Identify which cell holds the provided text, then report its (X, Y) central coordinate. 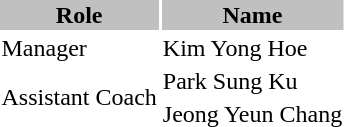
Role (79, 15)
Name (252, 15)
Manager (79, 48)
Park Sung Ku (252, 81)
Kim Yong Hoe (252, 48)
